Find where the given text appears and provide that cell's center as [x, y] coordinate. 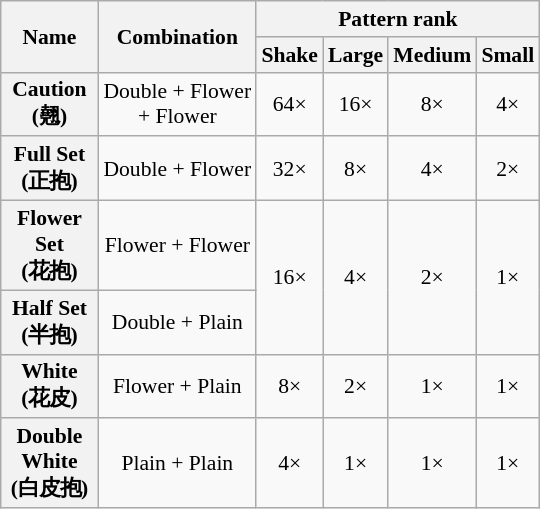
Medium [432, 55]
Flower + Flower [177, 246]
Combination [177, 36]
Shake [290, 55]
Full Set(正抱) [50, 169]
White(花皮) [50, 386]
32× [290, 169]
Half Set(半抱) [50, 322]
Name [50, 36]
64× [290, 104]
Double + Flower + Flower [177, 104]
Flower Set(花抱) [50, 246]
Double White(白皮抱) [50, 464]
Small [508, 55]
Double + Flower [177, 169]
Pattern rank [398, 19]
Caution(翹) [50, 104]
Large [356, 55]
Plain + Plain [177, 464]
Flower + Plain [177, 386]
Double + Plain [177, 322]
